Scan for the cell matching the given text and deliver its [X, Y] coordinate at center. 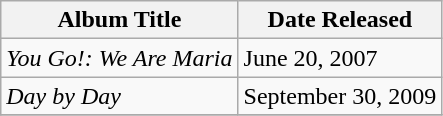
Album Title [120, 20]
Date Released [340, 20]
June 20, 2007 [340, 58]
You Go!: We Are Maria [120, 58]
Day by Day [120, 96]
September 30, 2009 [340, 96]
